Return (x, y) of the center of cell containing provided text 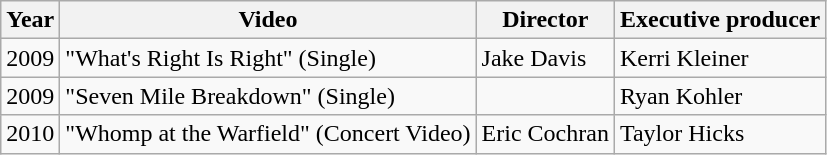
Video (268, 20)
Executive producer (720, 20)
Ryan Kohler (720, 96)
Eric Cochran (545, 134)
2010 (30, 134)
Taylor Hicks (720, 134)
Jake Davis (545, 58)
Year (30, 20)
"Seven Mile Breakdown" (Single) (268, 96)
"What's Right Is Right" (Single) (268, 58)
Kerri Kleiner (720, 58)
"Whomp at the Warfield" (Concert Video) (268, 134)
Director (545, 20)
